Scan for the cell matching the given text and deliver its [x, y] coordinate at center. 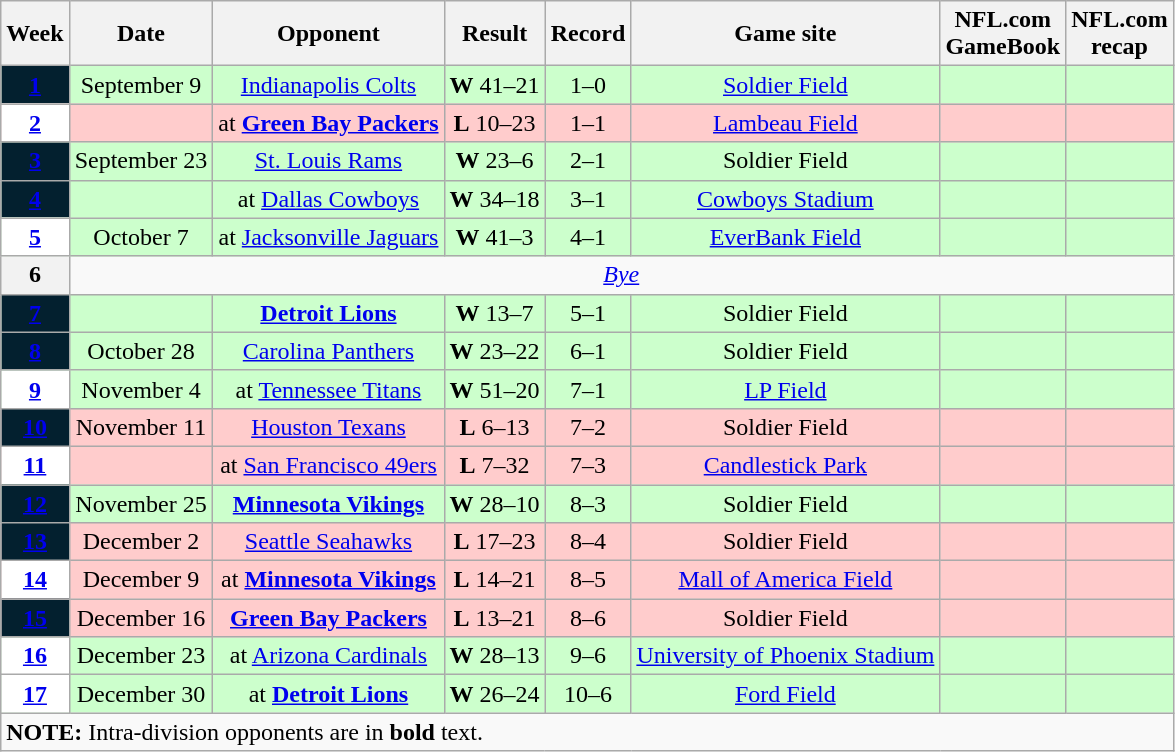
Ford Field [786, 694]
Result [494, 34]
at Tennessee Titans [328, 389]
W 51–20 [494, 389]
10 [35, 427]
December 9 [141, 580]
L 7–32 [494, 465]
October 7 [141, 237]
3 [35, 161]
at Dallas Cowboys [328, 199]
December 23 [141, 656]
Opponent [328, 34]
NOTE: Intra-division opponents are in bold text. [588, 732]
at Arizona Cardinals [328, 656]
at Detroit Lions [328, 694]
W 23–22 [494, 351]
14 [35, 580]
November 4 [141, 389]
at Minnesota Vikings [328, 580]
Houston Texans [328, 427]
NFL.comrecap [1120, 34]
L 14–21 [494, 580]
L 6–13 [494, 427]
1–1 [588, 123]
at San Francisco 49ers [328, 465]
6 [35, 275]
W 26–24 [494, 694]
Minnesota Vikings [328, 503]
7–1 [588, 389]
Mall of America Field [786, 580]
15 [35, 618]
3–1 [588, 199]
December 2 [141, 542]
W 41–21 [494, 85]
Detroit Lions [328, 313]
4–1 [588, 237]
December 30 [141, 694]
St. Louis Rams [328, 161]
2–1 [588, 161]
L 13–21 [494, 618]
W 41–3 [494, 237]
LP Field [786, 389]
Week [35, 34]
7 [35, 313]
September 9 [141, 85]
W 28–13 [494, 656]
7–3 [588, 465]
W 34–18 [494, 199]
Indianapolis Colts [328, 85]
8–5 [588, 580]
4 [35, 199]
8 [35, 351]
17 [35, 694]
November 25 [141, 503]
7–2 [588, 427]
16 [35, 656]
11 [35, 465]
October 28 [141, 351]
L 17–23 [494, 542]
13 [35, 542]
December 16 [141, 618]
Cowboys Stadium [786, 199]
September 23 [141, 161]
University of Phoenix Stadium [786, 656]
Bye [621, 275]
5–1 [588, 313]
2 [35, 123]
W 28–10 [494, 503]
8–4 [588, 542]
at Jacksonville Jaguars [328, 237]
W 23–6 [494, 161]
10–6 [588, 694]
Seattle Seahawks [328, 542]
Record [588, 34]
6–1 [588, 351]
9 [35, 389]
8–6 [588, 618]
W 13–7 [494, 313]
Game site [786, 34]
NFL.comGameBook [1003, 34]
Green Bay Packers [328, 618]
L 10–23 [494, 123]
9–6 [588, 656]
8–3 [588, 503]
5 [35, 237]
November 11 [141, 427]
Carolina Panthers [328, 351]
1–0 [588, 85]
1 [35, 85]
Candlestick Park [786, 465]
EverBank Field [786, 237]
at Green Bay Packers [328, 123]
Date [141, 34]
Lambeau Field [786, 123]
12 [35, 503]
